From the cell containing the given text, extract its center point as (X, Y) coordinate. 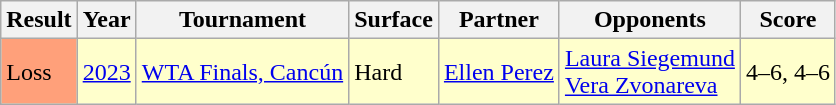
Result (39, 20)
4–6, 4–6 (788, 72)
Ellen Perez (498, 72)
Loss (39, 72)
Score (788, 20)
Tournament (242, 20)
Opponents (650, 20)
WTA Finals, Cancún (242, 72)
Surface (394, 20)
2023 (106, 72)
Laura Siegemund Vera Zvonareva (650, 72)
Hard (394, 72)
Partner (498, 20)
Year (106, 20)
